Determine the [X, Y] coordinate at the center of the cell enclosing the given text.  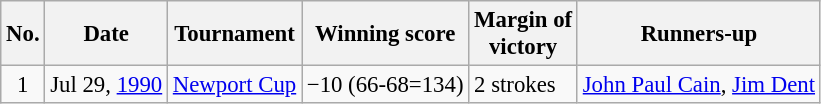
Winning score [386, 34]
−10 (66-68=134) [386, 85]
2 strokes [524, 85]
Tournament [235, 34]
Date [106, 34]
Newport Cup [235, 85]
Margin ofvictory [524, 34]
Jul 29, 1990 [106, 85]
1 [23, 85]
John Paul Cain, Jim Dent [698, 85]
No. [23, 34]
Runners-up [698, 34]
